Locate the cell with the specified text and output its (X, Y) center coordinate. 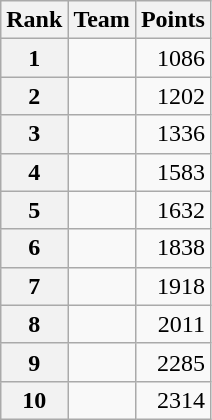
1918 (172, 286)
2285 (172, 362)
1 (34, 58)
Rank (34, 20)
1202 (172, 96)
6 (34, 248)
5 (34, 210)
2011 (172, 324)
Team (102, 20)
1632 (172, 210)
2314 (172, 400)
4 (34, 172)
1583 (172, 172)
9 (34, 362)
10 (34, 400)
3 (34, 134)
1336 (172, 134)
2 (34, 96)
7 (34, 286)
8 (34, 324)
1838 (172, 248)
1086 (172, 58)
Points (172, 20)
